Pinpoint the cell where the given text exists, returning its (X, Y) midpoint coordinate. 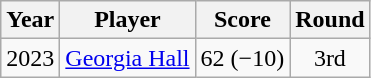
2023 (30, 58)
Year (30, 20)
62 (−10) (242, 58)
Georgia Hall (128, 58)
Player (128, 20)
Score (242, 20)
3rd (330, 58)
Round (330, 20)
